Capture the cell that displays the provided text and extract its [x, y] central coordinate. 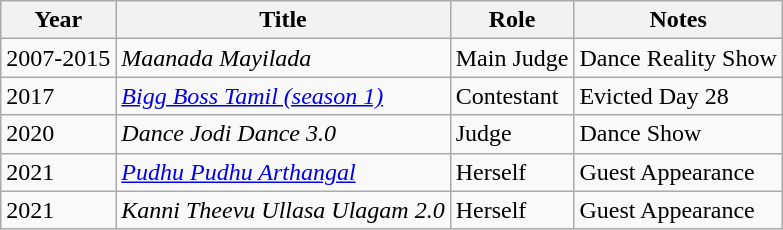
Dance Reality Show [678, 58]
Bigg Boss Tamil (season 1) [283, 96]
Kanni Theevu Ullasa Ulagam 2.0 [283, 210]
Evicted Day 28 [678, 96]
Contestant [512, 96]
Dance Jodi Dance 3.0 [283, 134]
2017 [58, 96]
Main Judge [512, 58]
Pudhu Pudhu Arthangal [283, 172]
Notes [678, 20]
Judge [512, 134]
Year [58, 20]
Maanada Mayilada [283, 58]
2020 [58, 134]
Role [512, 20]
Dance Show [678, 134]
2007-2015 [58, 58]
Title [283, 20]
